For the text-containing cell, return its midpoint in (X, Y) coordinate format. 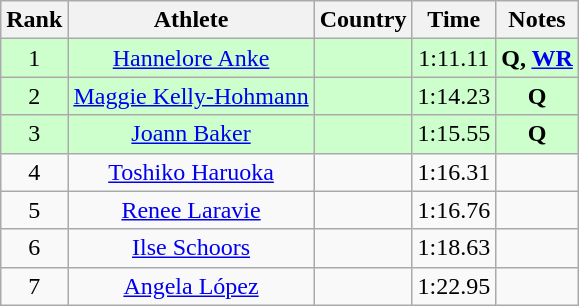
2 (34, 96)
Time (454, 20)
Notes (538, 20)
Hannelore Anke (191, 58)
Rank (34, 20)
Maggie Kelly-Hohmann (191, 96)
4 (34, 172)
1:14.23 (454, 96)
Toshiko Haruoka (191, 172)
Renee Laravie (191, 210)
1:22.95 (454, 286)
Athlete (191, 20)
1:16.76 (454, 210)
1:11.11 (454, 58)
Joann Baker (191, 134)
3 (34, 134)
Country (363, 20)
1:16.31 (454, 172)
Q, WR (538, 58)
1:18.63 (454, 248)
Ilse Schoors (191, 248)
1:15.55 (454, 134)
5 (34, 210)
6 (34, 248)
Angela López (191, 286)
1 (34, 58)
7 (34, 286)
